Return (X, Y) of the center of cell containing provided text 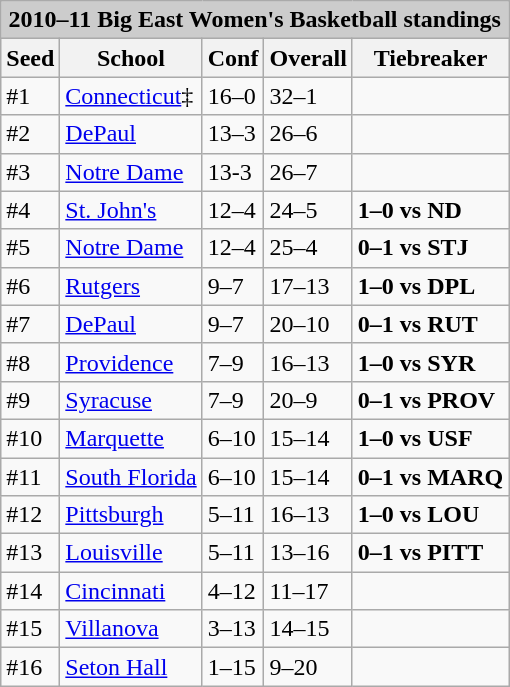
#2 (30, 134)
11–17 (308, 591)
Pittsburgh (131, 515)
20–10 (308, 324)
#11 (30, 477)
#3 (30, 172)
Louisville (131, 553)
Syracuse (131, 400)
Cincinnati (131, 591)
1–0 vs DPL (430, 286)
13–3 (233, 134)
9–20 (308, 667)
0–1 vs STJ (430, 248)
#1 (30, 96)
24–5 (308, 210)
#8 (30, 362)
#7 (30, 324)
1–0 vs LOU (430, 515)
#6 (30, 286)
Conf (233, 58)
26–6 (308, 134)
Overall (308, 58)
0–1 vs PROV (430, 400)
Rutgers (131, 286)
26–7 (308, 172)
#15 (30, 629)
#10 (30, 438)
3–13 (233, 629)
1–0 vs USF (430, 438)
2010–11 Big East Women's Basketball standings (255, 20)
4–12 (233, 591)
1–15 (233, 667)
32–1 (308, 96)
1–0 vs SYR (430, 362)
13–16 (308, 553)
0–1 vs PITT (430, 553)
Seed (30, 58)
#9 (30, 400)
Marquette (131, 438)
0–1 vs RUT (430, 324)
16–0 (233, 96)
20–9 (308, 400)
Tiebreaker (430, 58)
Providence (131, 362)
1–0 vs ND (430, 210)
School (131, 58)
#12 (30, 515)
25–4 (308, 248)
Seton Hall (131, 667)
17–13 (308, 286)
South Florida (131, 477)
0–1 vs MARQ (430, 477)
Villanova (131, 629)
#14 (30, 591)
#5 (30, 248)
#4 (30, 210)
St. John's (131, 210)
Connecticut‡ (131, 96)
14–15 (308, 629)
13-3 (233, 172)
#16 (30, 667)
#13 (30, 553)
